Provide the [x, y] coordinate of the cell's center where the given text is located.  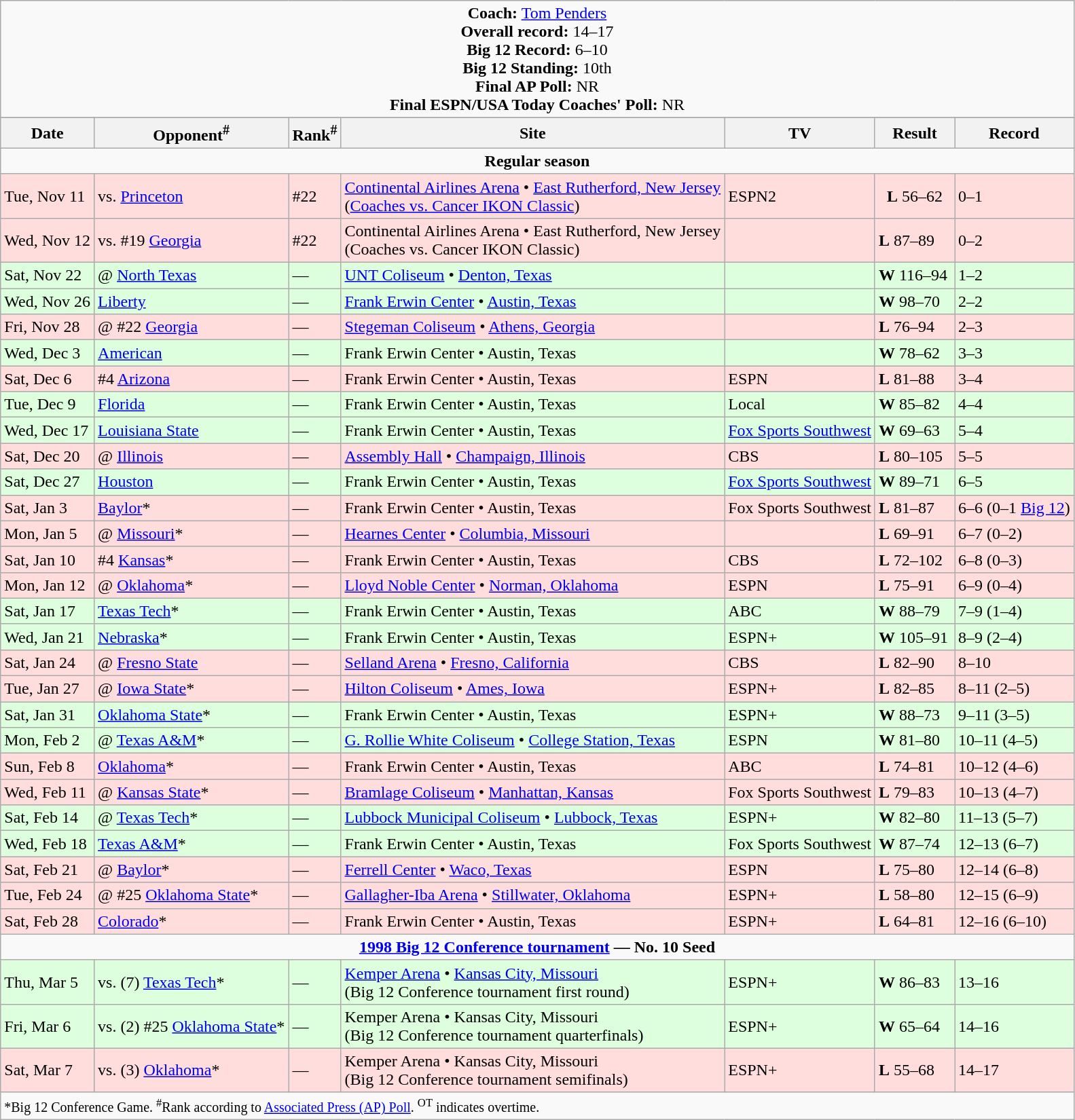
Sat, Jan 17 [48, 611]
Mon, Feb 2 [48, 741]
American [192, 353]
L 82–90 [914, 662]
W 86–83 [914, 982]
vs. Princeton [192, 195]
10–11 (4–5) [1015, 741]
Sat, Mar 7 [48, 1070]
vs. #19 Georgia [192, 240]
Sat, Nov 22 [48, 276]
Fri, Nov 28 [48, 327]
6–5 [1015, 482]
W 82–80 [914, 818]
1998 Big 12 Conference tournament — No. 10 Seed [538, 947]
L 75–91 [914, 585]
Sat, Dec 20 [48, 456]
vs. (7) Texas Tech* [192, 982]
W 81–80 [914, 741]
11–13 (5–7) [1015, 818]
Selland Arena • Fresno, California [532, 662]
1–2 [1015, 276]
Texas Tech* [192, 611]
W 78–62 [914, 353]
Mon, Jan 12 [48, 585]
W 105–91 [914, 637]
8–9 (2–4) [1015, 637]
L 81–88 [914, 379]
L 56–62 [914, 195]
Bramlage Coliseum • Manhattan, Kansas [532, 792]
@ Fresno State [192, 662]
Sun, Feb 8 [48, 766]
L 82–85 [914, 689]
7–9 (1–4) [1015, 611]
W 85–82 [914, 405]
W 98–70 [914, 301]
14–17 [1015, 1070]
@ Texas A&M* [192, 741]
Rank# [315, 133]
Colorado* [192, 921]
Oklahoma State* [192, 715]
9–11 (3–5) [1015, 715]
Opponent# [192, 133]
14–16 [1015, 1026]
@ Baylor* [192, 870]
6–9 (0–4) [1015, 585]
Sat, Jan 3 [48, 508]
8–10 [1015, 662]
Wed, Nov 26 [48, 301]
Texas A&M* [192, 844]
Hearnes Center • Columbia, Missouri [532, 534]
Lloyd Noble Center • Norman, Oklahoma [532, 585]
3–3 [1015, 353]
Wed, Dec 3 [48, 353]
Houston [192, 482]
@ Iowa State* [192, 689]
W 69–63 [914, 430]
W 116–94 [914, 276]
Florida [192, 405]
Hilton Coliseum • Ames, Iowa [532, 689]
Site [532, 133]
G. Rollie White Coliseum • College Station, Texas [532, 741]
@ #22 Georgia [192, 327]
L 80–105 [914, 456]
@ Missouri* [192, 534]
Date [48, 133]
Oklahoma* [192, 766]
@ Kansas State* [192, 792]
#4 Kansas* [192, 559]
0–2 [1015, 240]
L 58–80 [914, 895]
vs. (2) #25 Oklahoma State* [192, 1026]
12–13 (6–7) [1015, 844]
13–16 [1015, 982]
L 87–89 [914, 240]
6–8 (0–3) [1015, 559]
L 79–83 [914, 792]
W 88–73 [914, 715]
Local [800, 405]
5–4 [1015, 430]
12–14 (6–8) [1015, 870]
Sat, Feb 21 [48, 870]
@ #25 Oklahoma State* [192, 895]
Wed, Nov 12 [48, 240]
Nebraska* [192, 637]
L 72–102 [914, 559]
Kemper Arena • Kansas City, Missouri(Big 12 Conference tournament first round) [532, 982]
Liberty [192, 301]
@ Texas Tech* [192, 818]
@ Oklahoma* [192, 585]
L 81–87 [914, 508]
Tue, Nov 11 [48, 195]
Stegeman Coliseum • Athens, Georgia [532, 327]
Wed, Dec 17 [48, 430]
L 55–68 [914, 1070]
Kemper Arena • Kansas City, Missouri(Big 12 Conference tournament quarterfinals) [532, 1026]
L 74–81 [914, 766]
0–1 [1015, 195]
Thu, Mar 5 [48, 982]
#4 Arizona [192, 379]
Sat, Feb 14 [48, 818]
W 65–64 [914, 1026]
Lubbock Municipal Coliseum • Lubbock, Texas [532, 818]
Tue, Jan 27 [48, 689]
Regular season [538, 161]
@ North Texas [192, 276]
L 64–81 [914, 921]
Wed, Feb 11 [48, 792]
12–15 (6–9) [1015, 895]
@ Illinois [192, 456]
L 69–91 [914, 534]
6–6 (0–1 Big 12) [1015, 508]
10–13 (4–7) [1015, 792]
2–2 [1015, 301]
Sat, Feb 28 [48, 921]
Sat, Jan 10 [48, 559]
W 89–71 [914, 482]
*Big 12 Conference Game. #Rank according to Associated Press (AP) Poll. OT indicates overtime. [538, 1106]
10–12 (4–6) [1015, 766]
UNT Coliseum • Denton, Texas [532, 276]
Ferrell Center • Waco, Texas [532, 870]
Record [1015, 133]
12–16 (6–10) [1015, 921]
W 88–79 [914, 611]
Louisiana State [192, 430]
vs. (3) Oklahoma* [192, 1070]
L 76–94 [914, 327]
Sat, Dec 27 [48, 482]
Mon, Jan 5 [48, 534]
Sat, Jan 24 [48, 662]
8–11 (2–5) [1015, 689]
ESPN2 [800, 195]
Wed, Feb 18 [48, 844]
Coach: Tom PendersOverall record: 14–17Big 12 Record: 6–10Big 12 Standing: 10th Final AP Poll: NR Final ESPN/USA Today Coaches' Poll: NR [538, 60]
Kemper Arena • Kansas City, Missouri(Big 12 Conference tournament semifinals) [532, 1070]
Baylor* [192, 508]
Wed, Jan 21 [48, 637]
Tue, Feb 24 [48, 895]
5–5 [1015, 456]
2–3 [1015, 327]
Result [914, 133]
3–4 [1015, 379]
W 87–74 [914, 844]
Sat, Jan 31 [48, 715]
Gallagher-Iba Arena • Stillwater, Oklahoma [532, 895]
4–4 [1015, 405]
Fri, Mar 6 [48, 1026]
Sat, Dec 6 [48, 379]
6–7 (0–2) [1015, 534]
Tue, Dec 9 [48, 405]
L 75–80 [914, 870]
TV [800, 133]
Assembly Hall • Champaign, Illinois [532, 456]
